For the text-containing cell, return its midpoint in (X, Y) coordinate format. 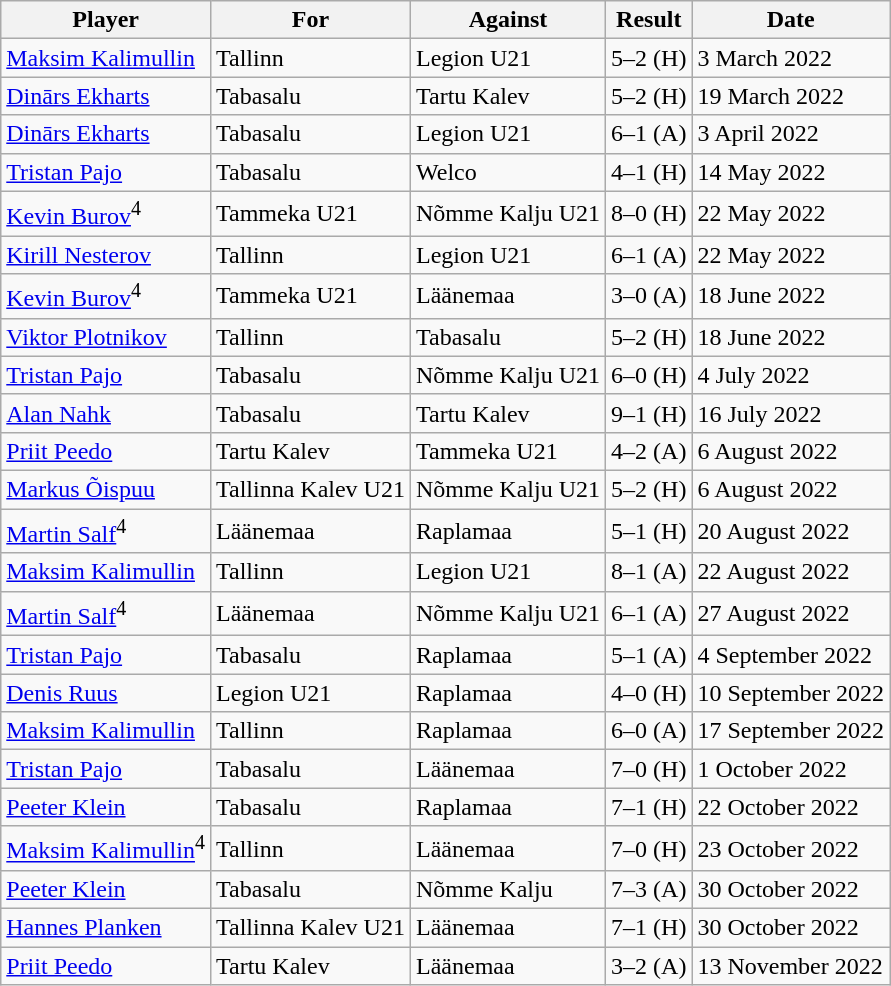
8–0 (H) (649, 214)
5–1 (A) (649, 655)
4–0 (H) (649, 693)
14 May 2022 (791, 172)
3–2 (A) (649, 966)
7–3 (A) (649, 890)
16 July 2022 (791, 413)
Maksim Kalimullin4 (106, 848)
Kirill Nesterov (106, 255)
Result (649, 20)
Date (791, 20)
5–1 (H) (649, 532)
19 March 2022 (791, 96)
3 April 2022 (791, 134)
10 September 2022 (791, 693)
8–1 (A) (649, 572)
Alan Nahk (106, 413)
4–1 (H) (649, 172)
Markus Õispuu (106, 489)
Denis Ruus (106, 693)
4–2 (A) (649, 451)
27 August 2022 (791, 614)
20 August 2022 (791, 532)
13 November 2022 (791, 966)
Welco (508, 172)
Nõmme Kalju (508, 890)
3–0 (A) (649, 296)
22 October 2022 (791, 807)
1 October 2022 (791, 769)
Hannes Planken (106, 928)
22 August 2022 (791, 572)
17 September 2022 (791, 731)
6–0 (H) (649, 375)
3 March 2022 (791, 58)
Player (106, 20)
6–0 (A) (649, 731)
Viktor Plotnikov (106, 337)
23 October 2022 (791, 848)
Against (508, 20)
For (310, 20)
4 September 2022 (791, 655)
4 July 2022 (791, 375)
9–1 (H) (649, 413)
